Return the [X, Y] coordinate for the center point of the cell that contains the specified text.  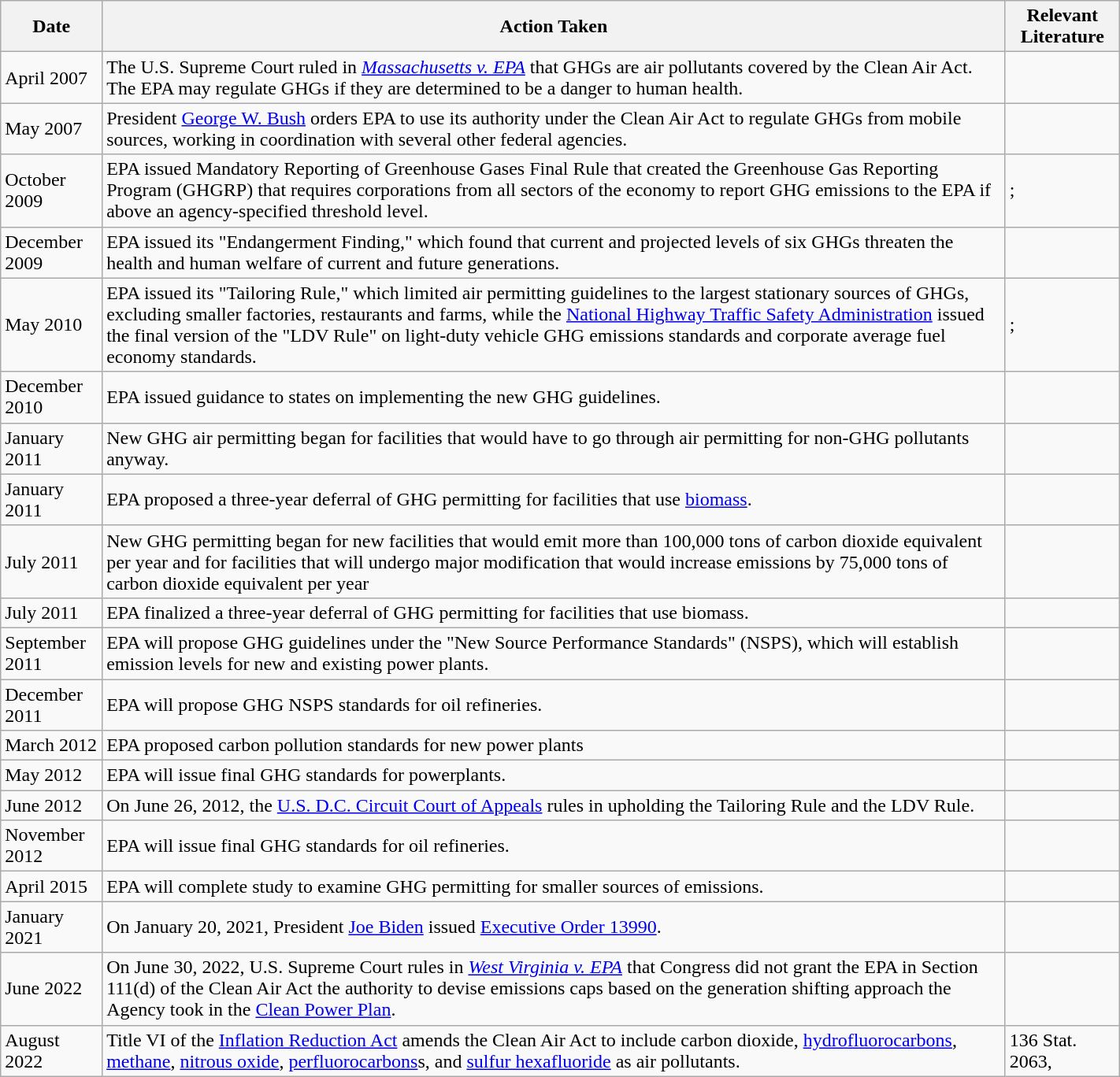
December 2010 [52, 397]
EPA will issue final GHG standards for oil refineries. [554, 846]
136 Stat. 2063, [1062, 1050]
EPA issued guidance to states on implementing the new GHG guidelines. [554, 397]
On June 26, 2012, the U.S. D.C. Circuit Court of Appeals rules in upholding the Tailoring Rule and the LDV Rule. [554, 805]
October 2009 [52, 191]
Date [52, 27]
December 2011 [52, 704]
On January 20, 2021, President Joe Biden issued Executive Order 13990. [554, 927]
January 2021 [52, 927]
EPA proposed a three-year deferral of GHG permitting for facilities that use biomass. [554, 499]
Relevant Literature [1062, 27]
EPA finalized a three-year deferral of GHG permitting for facilities that use biomass. [554, 613]
EPA proposed carbon pollution standards for new power plants [554, 746]
New GHG air permitting began for facilities that would have to go through air permitting for non-GHG pollutants anyway. [554, 449]
August 2022 [52, 1050]
April 2007 [52, 77]
Action Taken [554, 27]
May 2010 [52, 324]
November 2012 [52, 846]
EPA will issue final GHG standards for powerplants. [554, 775]
EPA will complete study to examine GHG permitting for smaller sources of emissions. [554, 886]
May 2007 [52, 129]
September 2011 [52, 653]
March 2012 [52, 746]
EPA will propose GHG NSPS standards for oil refineries. [554, 704]
December 2009 [52, 252]
April 2015 [52, 886]
June 2022 [52, 989]
June 2012 [52, 805]
May 2012 [52, 775]
